Detect which cell encompasses the target text, then output its (X, Y) center coordinate. 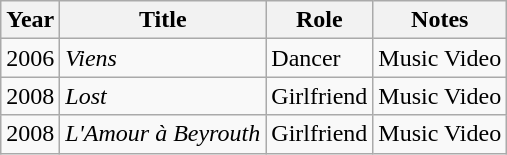
Dancer (320, 58)
Viens (163, 58)
L'Amour à Beyrouth (163, 134)
Role (320, 20)
Title (163, 20)
Lost (163, 96)
Year (30, 20)
Notes (440, 20)
2006 (30, 58)
